Find where the given text appears and provide that cell's center as (x, y) coordinate. 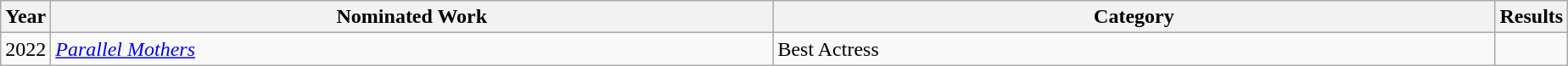
Best Actress (1134, 49)
Nominated Work (412, 17)
Results (1532, 17)
Parallel Mothers (412, 49)
2022 (25, 49)
Category (1134, 17)
Year (25, 17)
